From the cell containing the given text, extract its center point as (X, Y) coordinate. 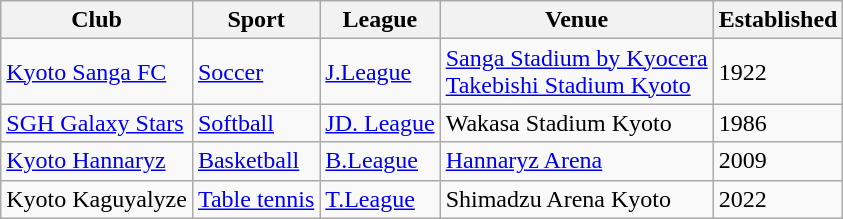
League (380, 20)
Established (778, 20)
SGH Galaxy Stars (97, 123)
Kyoto Sanga FC (97, 72)
2009 (778, 161)
Kyoto Hannaryz (97, 161)
JD. League (380, 123)
1922 (778, 72)
Kyoto Kaguyalyze (97, 199)
Softball (256, 123)
Shimadzu Arena Kyoto (576, 199)
T.League (380, 199)
Sanga Stadium by KyoceraTakebishi Stadium Kyoto (576, 72)
2022 (778, 199)
B.League (380, 161)
Basketball (256, 161)
Soccer (256, 72)
1986 (778, 123)
Sport (256, 20)
Wakasa Stadium Kyoto (576, 123)
Venue (576, 20)
Table tennis (256, 199)
J.League (380, 72)
Club (97, 20)
Hannaryz Arena (576, 161)
